Extract the (x, y) coordinate from the center of the cell holding the provided text.  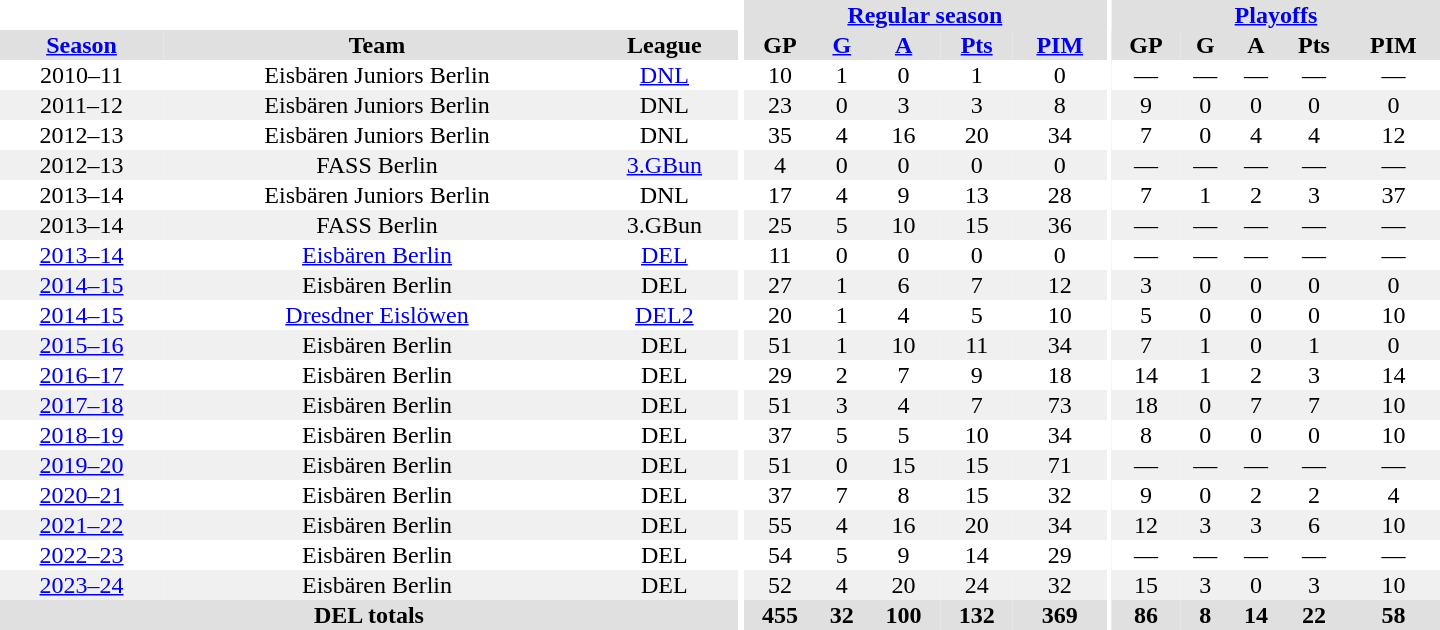
2010–11 (82, 75)
132 (976, 615)
73 (1060, 405)
2020–21 (82, 495)
455 (780, 615)
25 (780, 225)
54 (780, 555)
2022–23 (82, 555)
55 (780, 525)
Season (82, 45)
DEL2 (664, 315)
Playoffs (1276, 15)
13 (976, 195)
27 (780, 285)
2011–12 (82, 105)
DEL totals (369, 615)
36 (1060, 225)
2016–17 (82, 375)
23 (780, 105)
24 (976, 585)
Dresdner Eislöwen (377, 315)
2019–20 (82, 465)
2015–16 (82, 345)
52 (780, 585)
28 (1060, 195)
71 (1060, 465)
100 (904, 615)
369 (1060, 615)
2021–22 (82, 525)
2023–24 (82, 585)
35 (780, 135)
17 (780, 195)
2017–18 (82, 405)
86 (1146, 615)
Regular season (924, 15)
58 (1394, 615)
Team (377, 45)
2018–19 (82, 435)
22 (1314, 615)
League (664, 45)
